From the cell containing the given text, extract its center point as (X, Y) coordinate. 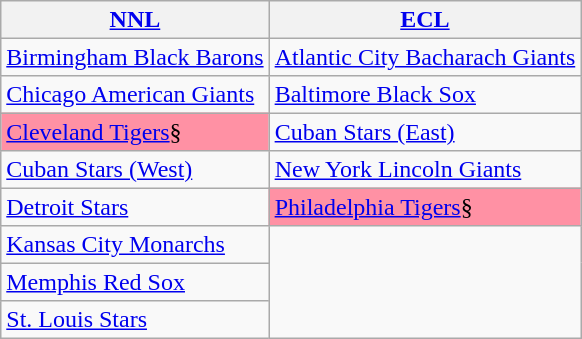
NNL (135, 20)
St. Louis Stars (135, 318)
Cleveland Tigers§ (135, 132)
Chicago American Giants (135, 94)
ECL (425, 20)
Kansas City Monarchs (135, 244)
Cuban Stars (West) (135, 170)
Baltimore Black Sox (425, 94)
New York Lincoln Giants (425, 170)
Memphis Red Sox (135, 282)
Philadelphia Tigers§ (425, 206)
Detroit Stars (135, 206)
Cuban Stars (East) (425, 132)
Birmingham Black Barons (135, 56)
Atlantic City Bacharach Giants (425, 56)
